Pinpoint the cell where the given text exists, returning its (X, Y) midpoint coordinate. 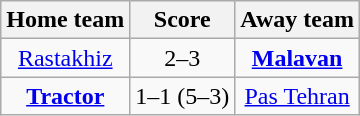
Tractor (66, 96)
2–3 (182, 58)
Away team (298, 20)
Rastakhiz (66, 58)
Pas Tehran (298, 96)
Score (182, 20)
Malavan (298, 58)
1–1 (5–3) (182, 96)
Home team (66, 20)
